Output the [x, y] coordinate of the center of the cell containing the given text.  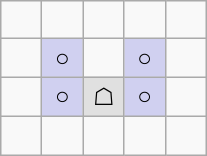
☖ [104, 97]
